Determine the (X, Y) coordinate at the center of the cell enclosing the given text.  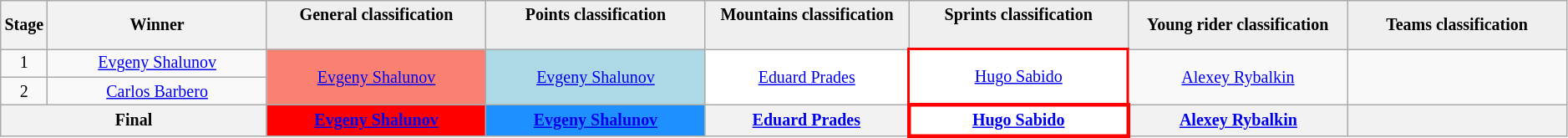
Points classification (596, 25)
Young rider classification (1237, 25)
General classification (376, 25)
Carlos Barbero (157, 92)
1 (24, 64)
Final (134, 120)
Teams classification (1457, 25)
Sprints classification (1018, 25)
Mountains classification (807, 25)
Winner (157, 25)
Stage (24, 25)
2 (24, 92)
